From the cell containing the given text, extract its center point as [x, y] coordinate. 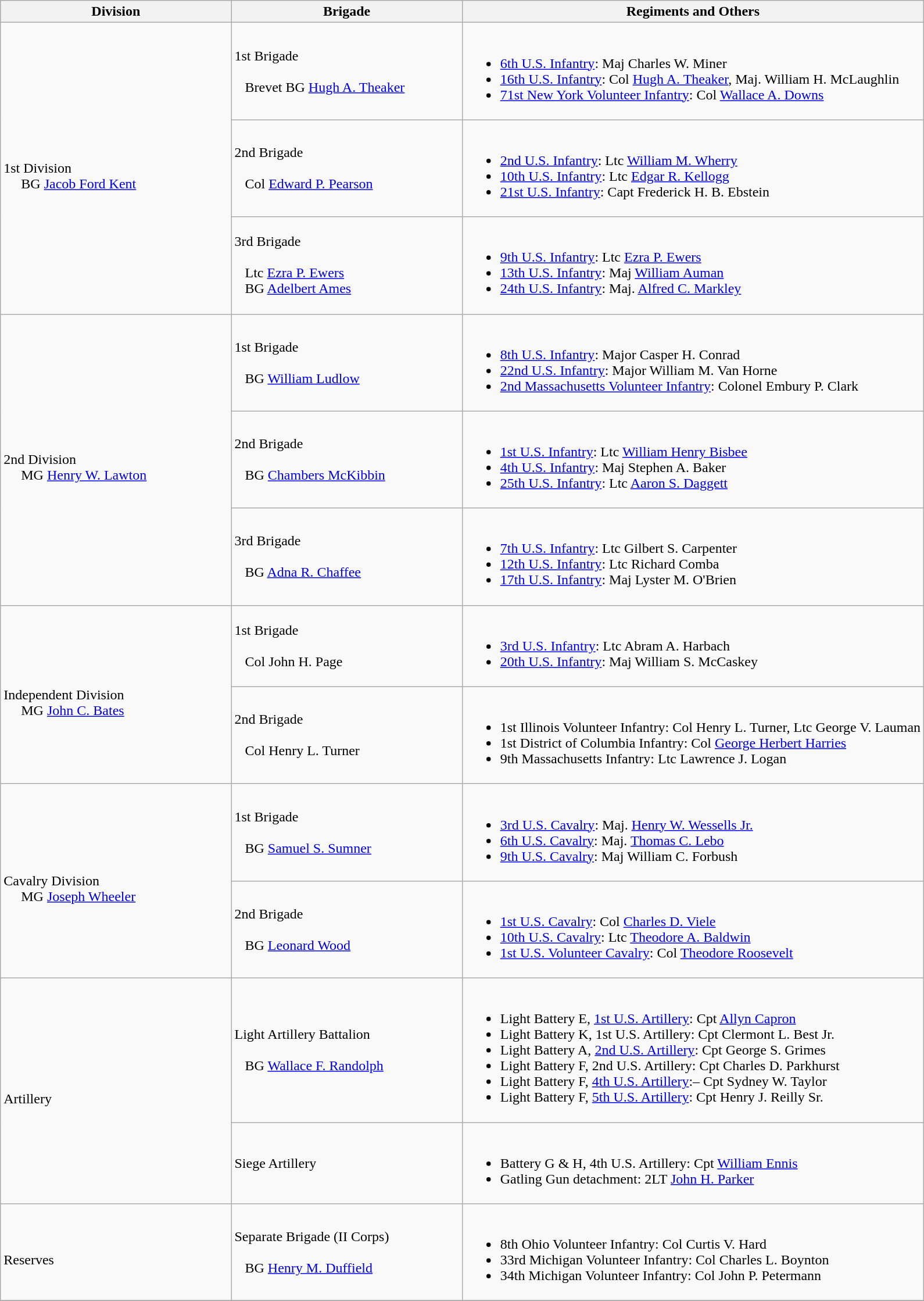
3rd Brigade Ltc Ezra P. Ewers BG Adelbert Ames [346, 265]
2nd Brigade BG Leonard Wood [346, 929]
3rd Brigade BG Adna R. Chaffee [346, 557]
Brigade [346, 12]
1st Division BG Jacob Ford Kent [116, 169]
2nd Brigade Col Edward P. Pearson [346, 169]
2nd Brigade Col Henry L. Turner [346, 735]
Light Artillery Battalion BG Wallace F. Randolph [346, 1050]
Regiments and Others [693, 12]
Cavalry Division MG Joseph Wheeler [116, 881]
1st Brigade Brevet BG Hugh A. Theaker [346, 71]
1st U.S. Cavalry: Col Charles D. Viele10th U.S. Cavalry: Ltc Theodore A. Baldwin1st U.S. Volunteer Cavalry: Col Theodore Roosevelt [693, 929]
Separate Brigade (II Corps) BG Henry M. Duffield [346, 1252]
1st Brigade BG William Ludlow [346, 363]
Artillery [116, 1091]
3rd U.S. Infantry: Ltc Abram A. Harbach20th U.S. Infantry: Maj William S. McCaskey [693, 646]
Reserves [116, 1252]
2nd Division MG Henry W. Lawton [116, 459]
3rd U.S. Cavalry: Maj. Henry W. Wessells Jr.6th U.S. Cavalry: Maj. Thomas C. Lebo9th U.S. Cavalry: Maj William C. Forbush [693, 832]
9th U.S. Infantry: Ltc Ezra P. Ewers13th U.S. Infantry: Maj William Auman24th U.S. Infantry: Maj. Alfred C. Markley [693, 265]
1st Brigade BG Samuel S. Sumner [346, 832]
8th U.S. Infantry: Major Casper H. Conrad22nd U.S. Infantry: Major William M. Van Horne2nd Massachusetts Volunteer Infantry: Colonel Embury P. Clark [693, 363]
2nd Brigade BG Chambers McKibbin [346, 459]
7th U.S. Infantry: Ltc Gilbert S. Carpenter12th U.S. Infantry: Ltc Richard Comba17th U.S. Infantry: Maj Lyster M. O'Brien [693, 557]
1st U.S. Infantry: Ltc William Henry Bisbee4th U.S. Infantry: Maj Stephen A. Baker25th U.S. Infantry: Ltc Aaron S. Daggett [693, 459]
Independent Division MG John C. Bates [116, 694]
1st Brigade Col John H. Page [346, 646]
Battery G & H, 4th U.S. Artillery: Cpt William EnnisGatling Gun detachment: 2LT John H. Parker [693, 1163]
Siege Artillery [346, 1163]
2nd U.S. Infantry: Ltc William M. Wherry10th U.S. Infantry: Ltc Edgar R. Kellogg21st U.S. Infantry: Capt Frederick H. B. Ebstein [693, 169]
Division [116, 12]
